Pinpoint the cell where the given text exists, returning its (X, Y) midpoint coordinate. 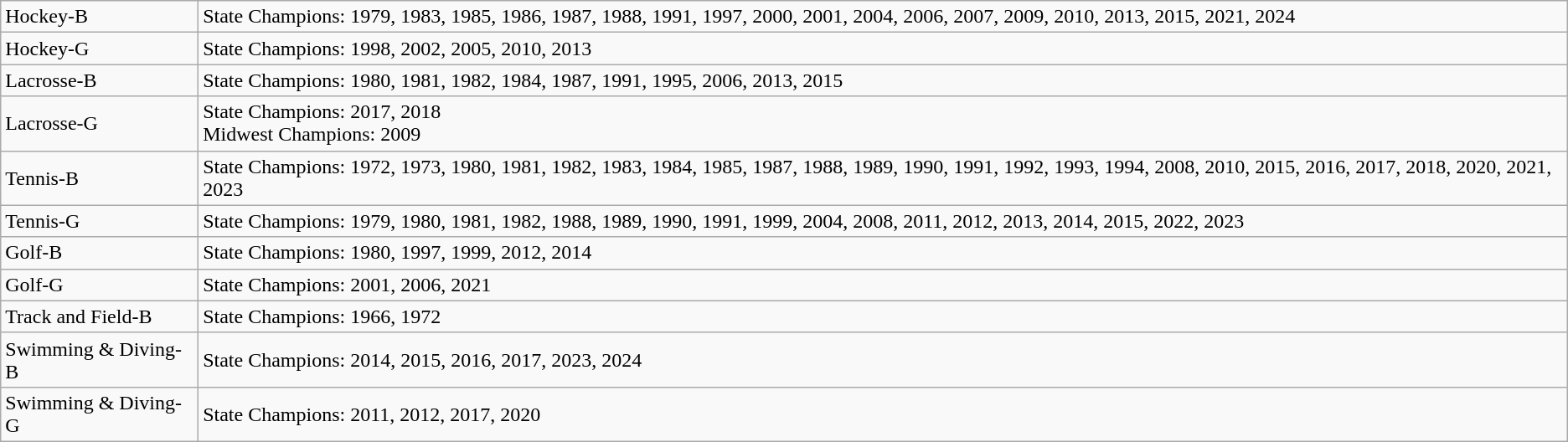
Hockey-G (100, 49)
State Champions: 2014, 2015, 2016, 2017, 2023, 2024 (883, 360)
Tennis-G (100, 221)
Track and Field-B (100, 316)
State Champions: 1998, 2002, 2005, 2010, 2013 (883, 49)
State Champions: 2001, 2006, 2021 (883, 285)
State Champions: 1979, 1980, 1981, 1982, 1988, 1989, 1990, 1991, 1999, 2004, 2008, 2011, 2012, 2013, 2014, 2015, 2022, 2023 (883, 221)
State Champions: 1979, 1983, 1985, 1986, 1987, 1988, 1991, 1997, 2000, 2001, 2004, 2006, 2007, 2009, 2010, 2013, 2015, 2021, 2024 (883, 17)
Golf-G (100, 285)
State Champions: 1980, 1997, 1999, 2012, 2014 (883, 253)
State Champions: 1980, 1981, 1982, 1984, 1987, 1991, 1995, 2006, 2013, 2015 (883, 80)
Tennis-B (100, 177)
Swimming & Diving-G (100, 414)
State Champions: 2017, 2018 Midwest Champions: 2009 (883, 124)
Lacrosse-G (100, 124)
Hockey-B (100, 17)
Lacrosse-B (100, 80)
Swimming & Diving-B (100, 360)
State Champions: 2011, 2012, 2017, 2020 (883, 414)
Golf-B (100, 253)
State Champions: 1966, 1972 (883, 316)
